Provide the (x, y) coordinate of the cell's center where the given text is located.  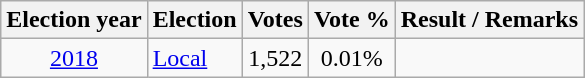
Vote % (352, 20)
0.01% (352, 58)
1,522 (275, 58)
Result / Remarks (489, 20)
Election (194, 20)
Votes (275, 20)
Local (194, 58)
2018 (74, 58)
Election year (74, 20)
